For the text-containing cell, return its midpoint in (X, Y) coordinate format. 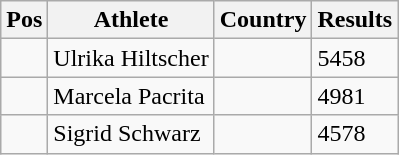
Sigrid Schwarz (131, 134)
Athlete (131, 20)
Ulrika Hiltscher (131, 58)
Pos (24, 20)
Marcela Pacrita (131, 96)
Country (263, 20)
Results (355, 20)
4578 (355, 134)
5458 (355, 58)
4981 (355, 96)
